Determine the (X, Y) coordinate at the center of the cell enclosing the given text.  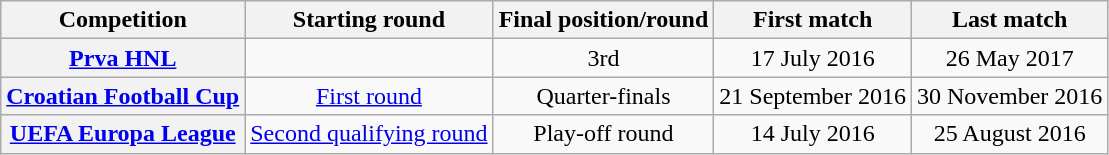
Play-off round (604, 134)
UEFA Europa League (123, 134)
Croatian Football Cup (123, 96)
Quarter-finals (604, 96)
26 May 2017 (1010, 58)
Final position/round (604, 20)
3rd (604, 58)
Last match (1010, 20)
First round (369, 96)
First match (813, 20)
Second qualifying round (369, 134)
14 July 2016 (813, 134)
Prva HNL (123, 58)
21 September 2016 (813, 96)
Competition (123, 20)
25 August 2016 (1010, 134)
30 November 2016 (1010, 96)
17 July 2016 (813, 58)
Starting round (369, 20)
